Search for the cell housing the specified text and yield its [X, Y] center coordinate. 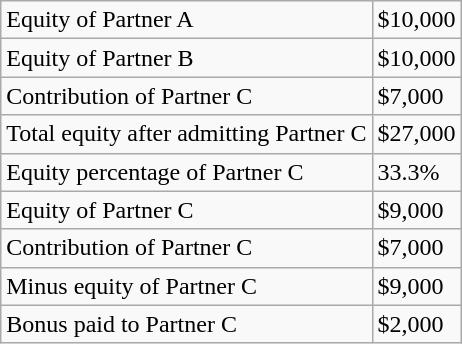
Equity of Partner C [186, 210]
Equity of Partner B [186, 58]
$2,000 [416, 324]
Minus equity of Partner C [186, 286]
$27,000 [416, 134]
Equity of Partner A [186, 20]
Bonus paid to Partner C [186, 324]
33.3% [416, 172]
Total equity after admitting Partner C [186, 134]
Equity percentage of Partner C [186, 172]
